For the text-containing cell, return its midpoint in (X, Y) coordinate format. 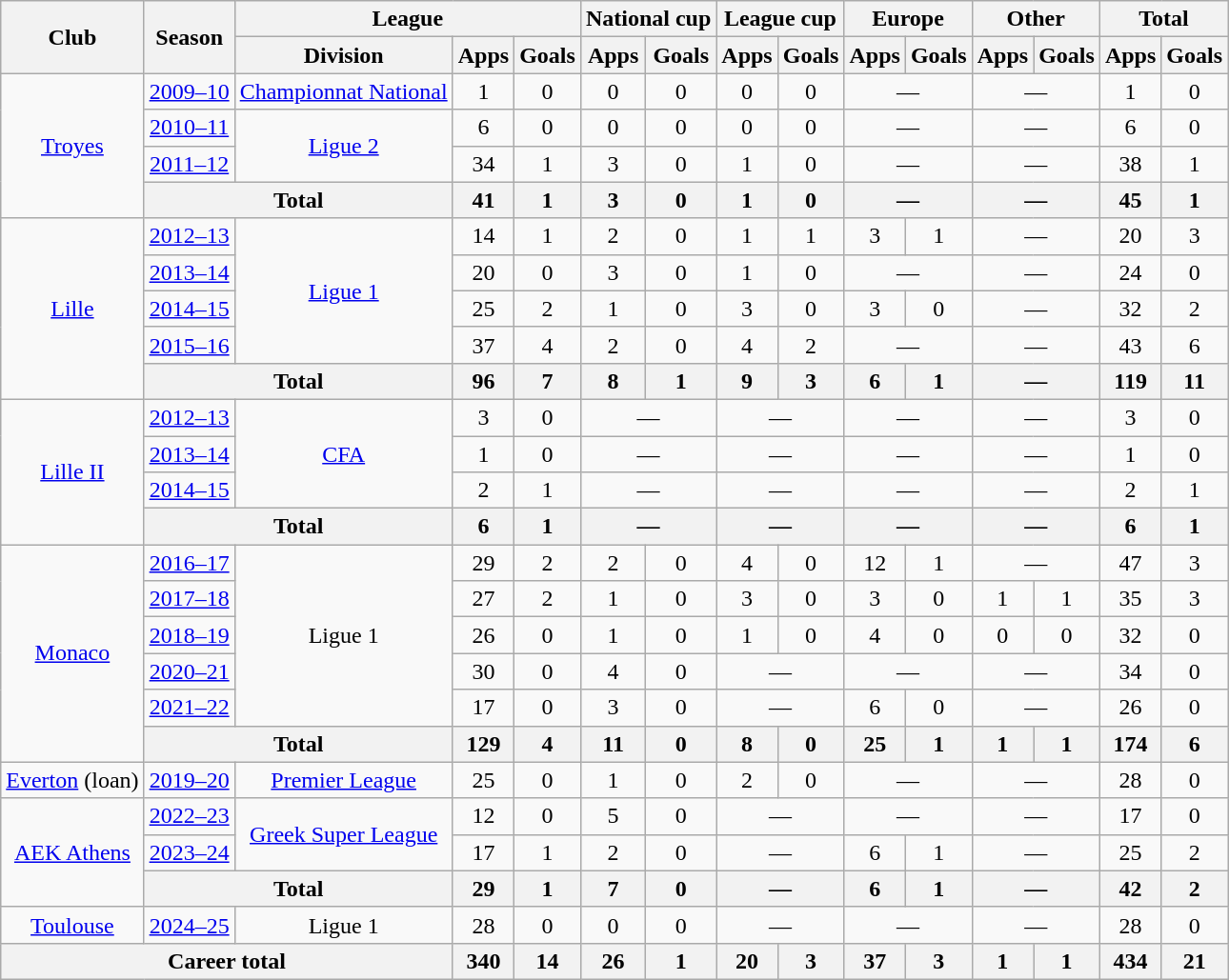
Lille (72, 309)
Championnat National (343, 91)
Other (1036, 19)
Ligue 2 (343, 146)
2019–20 (189, 780)
2015–16 (189, 345)
5 (613, 816)
2010–11 (189, 128)
AEK Athens (72, 852)
119 (1130, 381)
21 (1195, 961)
Toulouse (72, 925)
30 (483, 671)
2022–23 (189, 816)
League cup (780, 19)
Club (72, 37)
Everton (loan) (72, 780)
41 (483, 200)
2017–18 (189, 599)
2018–19 (189, 635)
174 (1130, 744)
CFA (343, 453)
League (408, 19)
24 (1130, 272)
2021–22 (189, 708)
2024–25 (189, 925)
National cup (648, 19)
35 (1130, 599)
96 (483, 381)
2011–12 (189, 164)
2009–10 (189, 91)
434 (1130, 961)
Troyes (72, 146)
Career total (227, 961)
Greek Super League (343, 834)
129 (483, 744)
Europe (908, 19)
Premier League (343, 780)
9 (747, 381)
Lille II (72, 471)
2023–24 (189, 852)
2016–17 (189, 563)
Monaco (72, 653)
Division (343, 55)
43 (1130, 345)
38 (1130, 164)
2020–21 (189, 671)
42 (1130, 889)
Season (189, 37)
340 (483, 961)
27 (483, 599)
47 (1130, 563)
45 (1130, 200)
